Provide the (x, y) coordinate of the cell's center where the given text is located.  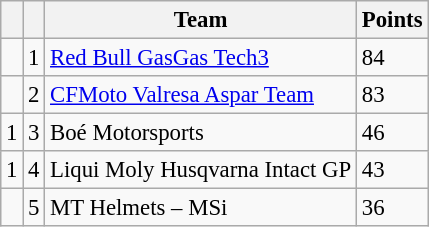
Team (201, 20)
4 (34, 170)
Liqui Moly Husqvarna Intact GP (201, 170)
5 (34, 208)
43 (392, 170)
46 (392, 133)
Red Bull GasGas Tech3 (201, 58)
84 (392, 58)
MT Helmets – MSi (201, 208)
Boé Motorsports (201, 133)
2 (34, 95)
83 (392, 95)
3 (34, 133)
Points (392, 20)
CFMoto Valresa Aspar Team (201, 95)
36 (392, 208)
